From the cell containing the given text, extract its center point as (X, Y) coordinate. 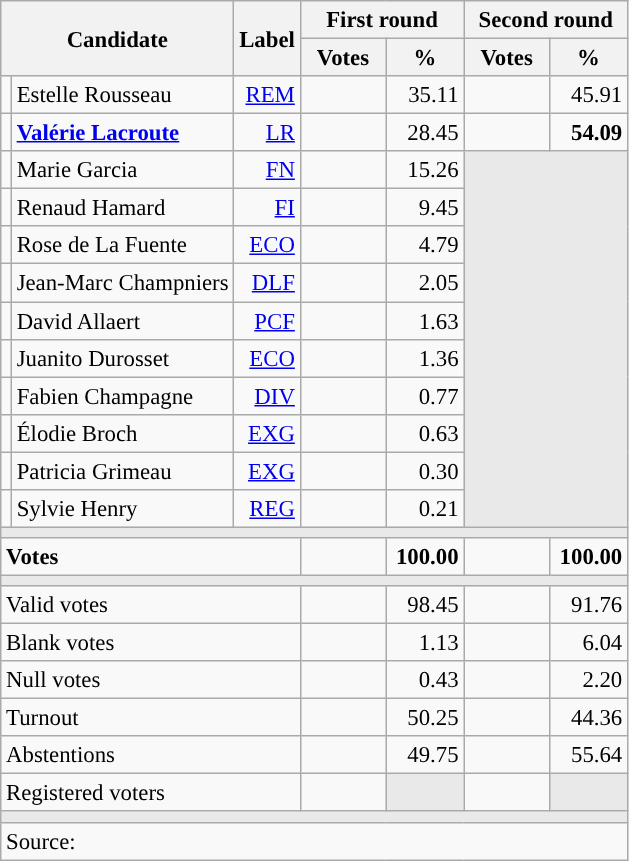
91.76 (588, 605)
Estelle Rousseau (122, 95)
Label (267, 38)
Marie Garcia (122, 170)
0.21 (425, 509)
Sylvie Henry (122, 509)
1.36 (425, 358)
Registered voters (150, 793)
Valid votes (150, 605)
Valérie Lacroute (122, 133)
REG (267, 509)
Élodie Broch (122, 433)
PCF (267, 321)
2.20 (588, 680)
REM (267, 95)
Blank votes (150, 643)
28.45 (425, 133)
FN (267, 170)
Source: (314, 841)
Juanito Durosset (122, 358)
Renaud Hamard (122, 208)
9.45 (425, 208)
45.91 (588, 95)
LR (267, 133)
David Allaert (122, 321)
98.45 (425, 605)
0.30 (425, 471)
Fabien Champagne (122, 396)
Turnout (150, 718)
0.77 (425, 396)
Patricia Grimeau (122, 471)
DLF (267, 283)
DIV (267, 396)
44.36 (588, 718)
49.75 (425, 755)
Jean-Marc Champniers (122, 283)
0.43 (425, 680)
Candidate (118, 38)
54.09 (588, 133)
2.05 (425, 283)
First round (382, 20)
Second round (546, 20)
Null votes (150, 680)
15.26 (425, 170)
6.04 (588, 643)
Abstentions (150, 755)
50.25 (425, 718)
1.13 (425, 643)
4.79 (425, 245)
Rose de La Fuente (122, 245)
0.63 (425, 433)
FI (267, 208)
55.64 (588, 755)
1.63 (425, 321)
35.11 (425, 95)
